Output the [X, Y] coordinate of the center of the cell containing the given text.  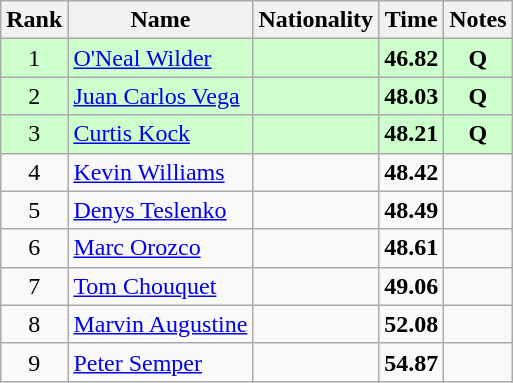
48.61 [412, 248]
Juan Carlos Vega [160, 96]
Tom Chouquet [160, 286]
Peter Semper [160, 362]
8 [34, 324]
54.87 [412, 362]
2 [34, 96]
Denys Teslenko [160, 210]
52.08 [412, 324]
Marvin Augustine [160, 324]
Nationality [316, 20]
Kevin Williams [160, 172]
9 [34, 362]
6 [34, 248]
1 [34, 58]
Curtis Kock [160, 134]
Notes [478, 20]
48.49 [412, 210]
4 [34, 172]
Time [412, 20]
3 [34, 134]
O'Neal Wilder [160, 58]
5 [34, 210]
Rank [34, 20]
7 [34, 286]
Name [160, 20]
48.42 [412, 172]
Marc Orozco [160, 248]
48.03 [412, 96]
46.82 [412, 58]
48.21 [412, 134]
49.06 [412, 286]
